Detect which cell encompasses the target text, then output its (x, y) center coordinate. 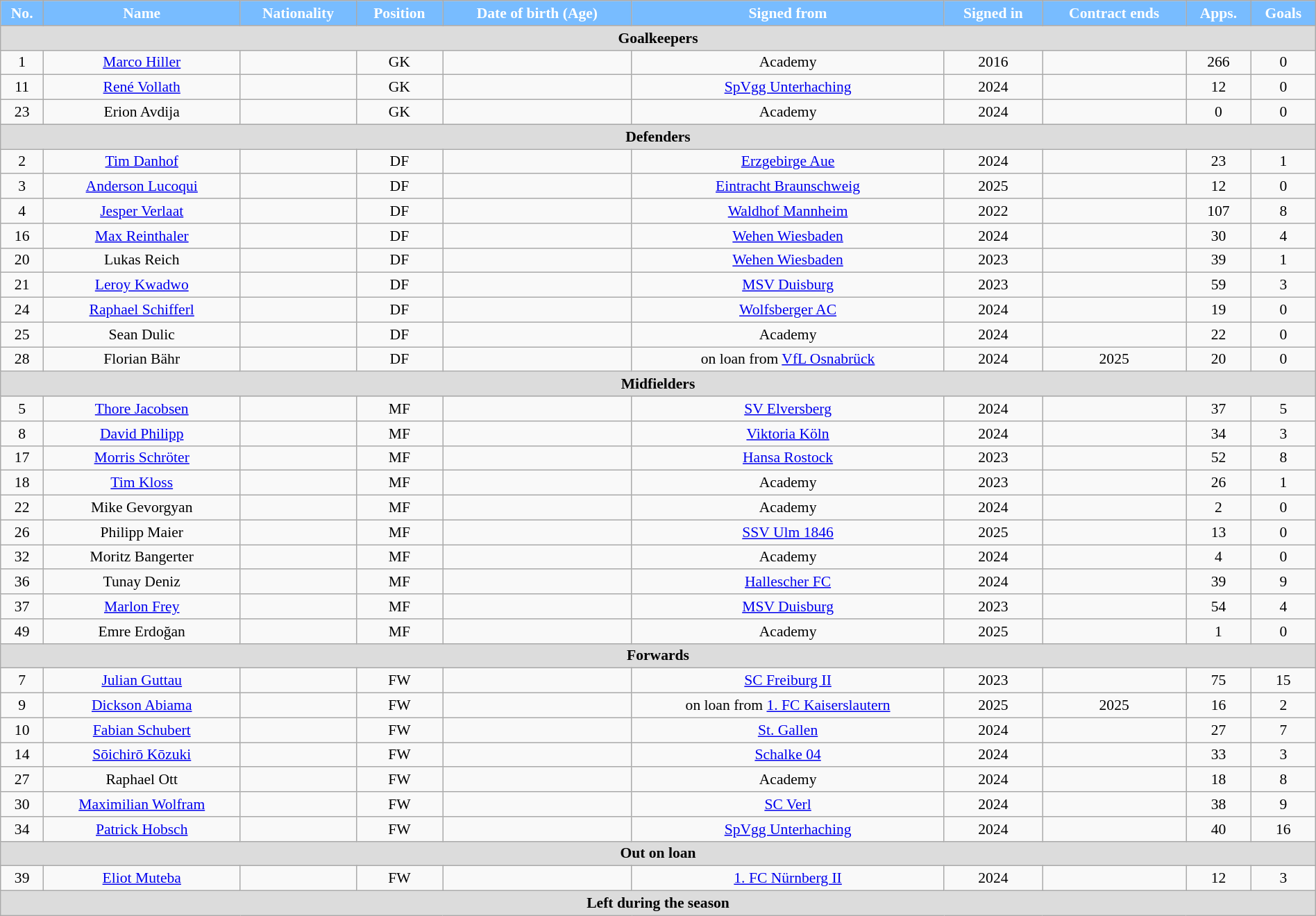
17 (22, 458)
Maximilian Wolfram (142, 804)
Erzgebirge Aue (788, 162)
Name (142, 13)
David Philipp (142, 434)
38 (1219, 804)
SSV Ulm 1846 (788, 532)
Erion Avdija (142, 112)
75 (1219, 681)
Nationality (298, 13)
Defenders (658, 137)
Tim Kloss (142, 483)
11 (22, 87)
Mike Gevorgyan (142, 508)
14 (22, 755)
St. Gallen (788, 730)
Marco Hiller (142, 62)
25 (22, 334)
Schalke 04 (788, 755)
Contract ends (1115, 13)
33 (1219, 755)
10 (22, 730)
Position (400, 13)
Goals (1283, 13)
Hansa Rostock (788, 458)
Emre Erdoğan (142, 631)
Hallescher FC (788, 582)
on loan from 1. FC Kaiserslautern (788, 706)
107 (1219, 211)
Date of birth (Age) (537, 13)
54 (1219, 607)
Philipp Maier (142, 532)
SV Elversberg (788, 409)
266 (1219, 62)
Forwards (658, 656)
36 (22, 582)
Patrick Hobsch (142, 829)
SC Freiburg II (788, 681)
Signed in (993, 13)
Max Reinthaler (142, 236)
Anderson Lucoqui (142, 187)
Marlon Frey (142, 607)
49 (22, 631)
Waldhof Mannheim (788, 211)
Dickson Abiama (142, 706)
52 (1219, 458)
Moritz Bangerter (142, 557)
Midfielders (658, 384)
Tunay Deniz (142, 582)
Goalkeepers (658, 38)
Sōichirō Kōzuki (142, 755)
2016 (993, 62)
No. (22, 13)
Eintracht Braunschweig (788, 187)
Signed from (788, 13)
Julian Guttau (142, 681)
Out on loan (658, 854)
Apps. (1219, 13)
Tim Danhof (142, 162)
Morris Schröter (142, 458)
Lukas Reich (142, 260)
28 (22, 359)
19 (1219, 310)
Eliot Muteba (142, 879)
24 (22, 310)
21 (22, 285)
2022 (993, 211)
Florian Bähr (142, 359)
Viktoria Köln (788, 434)
1. FC Nürnberg II (788, 879)
on loan from VfL Osnabrück (788, 359)
Leroy Kwadwo (142, 285)
Fabian Schubert (142, 730)
15 (1283, 681)
Jesper Verlaat (142, 211)
Thore Jacobsen (142, 409)
32 (22, 557)
Sean Dulic (142, 334)
René Vollath (142, 87)
SC Verl (788, 804)
Wolfsberger AC (788, 310)
40 (1219, 829)
59 (1219, 285)
13 (1219, 532)
Left during the season (658, 904)
Raphael Ott (142, 780)
Raphael Schifferl (142, 310)
